Detect which cell encompasses the target text, then output its [x, y] center coordinate. 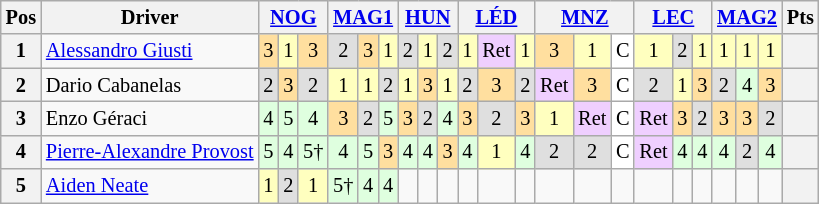
Dario Cabanelas [150, 85]
Pts [800, 17]
LÉD [497, 17]
Pierre-Alexandre Provost [150, 152]
Alessandro Giusti [150, 51]
MAG1 [363, 17]
NOG [293, 17]
Aiden Neate [150, 186]
HUN [428, 17]
MAG2 [747, 17]
Enzo Géraci [150, 118]
LEC [673, 17]
Pos [21, 17]
MNZ [584, 17]
Driver [150, 17]
